Identify which cell holds the provided text, then report its [X, Y] central coordinate. 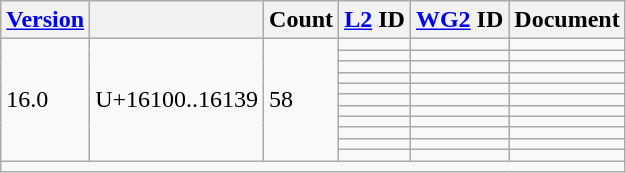
WG2 ID [459, 20]
Document [567, 20]
16.0 [46, 100]
58 [302, 100]
L2 ID [375, 20]
Count [302, 20]
Version [46, 20]
U+16100..16139 [177, 100]
